Output the (x, y) coordinate of the center of the cell containing the given text.  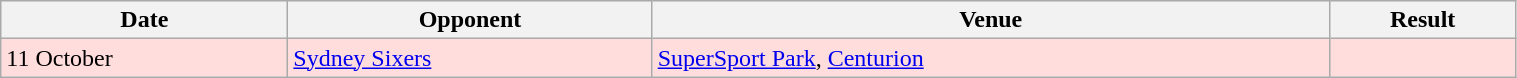
11 October (144, 58)
Venue (990, 20)
Date (144, 20)
SuperSport Park, Centurion (990, 58)
Opponent (470, 20)
Result (1422, 20)
Sydney Sixers (470, 58)
